Identify which cell holds the provided text, then report its [X, Y] central coordinate. 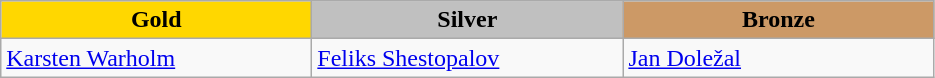
Jan Doležal [778, 58]
Silver [468, 20]
Karsten Warholm [156, 58]
Gold [156, 20]
Bronze [778, 20]
Feliks Shestopalov [468, 58]
